Provide the (X, Y) coordinate of the cell's center where the given text is located.  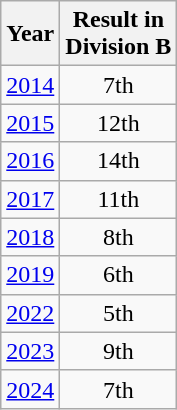
2018 (30, 237)
2024 (30, 389)
8th (118, 237)
9th (118, 351)
2015 (30, 123)
2022 (30, 313)
2023 (30, 351)
2016 (30, 161)
6th (118, 275)
14th (118, 161)
2019 (30, 275)
11th (118, 199)
12th (118, 123)
Result inDivision B (118, 34)
2014 (30, 85)
2017 (30, 199)
5th (118, 313)
Year (30, 34)
